Return the [X, Y] coordinate for the center point of the cell that contains the specified text.  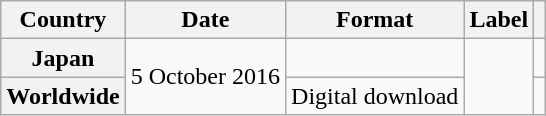
Worldwide [63, 96]
Label [499, 20]
Japan [63, 58]
Country [63, 20]
Date [205, 20]
Digital download [375, 96]
5 October 2016 [205, 77]
Format [375, 20]
